Determine the [x, y] coordinate at the center of the cell enclosing the given text.  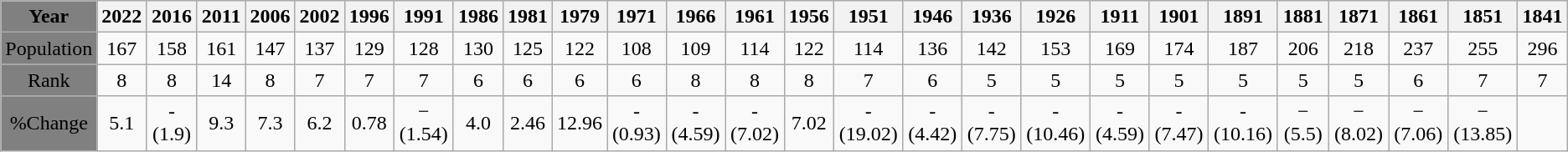
296 [1543, 48]
4.0 [477, 124]
1971 [637, 17]
130 [477, 48]
1871 [1359, 17]
169 [1121, 48]
Population [49, 48]
158 [172, 48]
5.1 [122, 124]
0.78 [369, 124]
− (5.5) [1303, 124]
1901 [1179, 17]
- (7.47) [1179, 124]
161 [221, 48]
255 [1483, 48]
128 [424, 48]
153 [1055, 48]
14 [221, 80]
2006 [270, 17]
- (7.75) [992, 124]
- (10.16) [1243, 124]
1911 [1121, 17]
1926 [1055, 17]
137 [320, 48]
1996 [369, 17]
174 [1179, 48]
237 [1419, 48]
125 [528, 48]
1966 [695, 17]
9.3 [221, 124]
12.96 [580, 124]
− (8.02) [1359, 124]
7.3 [270, 124]
2.46 [528, 124]
136 [933, 48]
%Change [49, 124]
187 [1243, 48]
− (13.85) [1483, 124]
167 [122, 48]
129 [369, 48]
1961 [756, 17]
142 [992, 48]
Rank [49, 80]
1946 [933, 17]
- (19.02) [868, 124]
2011 [221, 17]
108 [637, 48]
− (1.54) [424, 124]
1881 [1303, 17]
1991 [424, 17]
1841 [1543, 17]
1956 [809, 17]
147 [270, 48]
Year [49, 17]
206 [1303, 48]
1936 [992, 17]
- (1.9) [172, 124]
218 [1359, 48]
1861 [1419, 17]
2002 [320, 17]
- (4.42) [933, 124]
7.02 [809, 124]
6.2 [320, 124]
109 [695, 48]
1981 [528, 17]
2022 [122, 17]
1986 [477, 17]
- (7.02) [756, 124]
- (0.93) [637, 124]
1979 [580, 17]
- (10.46) [1055, 124]
1891 [1243, 17]
1851 [1483, 17]
1951 [868, 17]
− (7.06) [1419, 124]
2016 [172, 17]
